Locate the cell with the specified text and output its (X, Y) center coordinate. 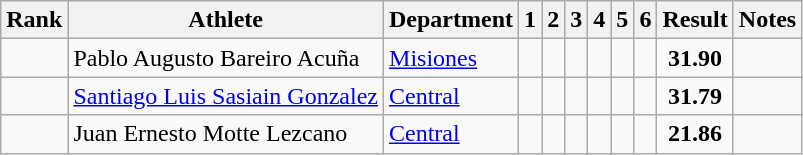
3 (576, 20)
Athlete (226, 20)
Notes (767, 20)
21.86 (695, 134)
Misiones (452, 58)
4 (600, 20)
6 (646, 20)
Department (452, 20)
31.90 (695, 58)
31.79 (695, 96)
Result (695, 20)
2 (554, 20)
Rank (34, 20)
Juan Ernesto Motte Lezcano (226, 134)
Santiago Luis Sasiain Gonzalez (226, 96)
1 (530, 20)
5 (622, 20)
Pablo Augusto Bareiro Acuña (226, 58)
